Capture the cell that displays the provided text and extract its (x, y) central coordinate. 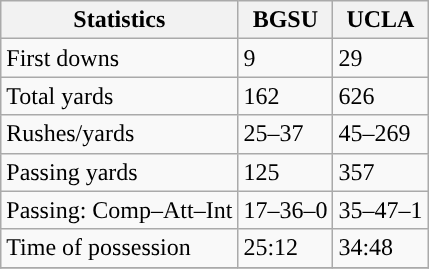
29 (380, 58)
17–36–0 (286, 210)
25–37 (286, 134)
BGSU (286, 20)
162 (286, 96)
First downs (120, 58)
125 (286, 172)
35–47–1 (380, 210)
34:48 (380, 248)
UCLA (380, 20)
25:12 (286, 248)
9 (286, 58)
45–269 (380, 134)
Passing: Comp–Att–Int (120, 210)
Total yards (120, 96)
Statistics (120, 20)
Time of possession (120, 248)
626 (380, 96)
Passing yards (120, 172)
357 (380, 172)
Rushes/yards (120, 134)
